Return the (x, y) coordinate for the center point of the cell that contains the specified text.  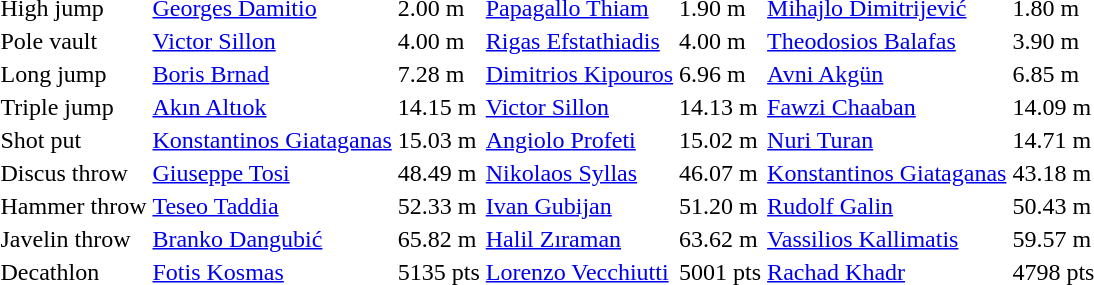
51.20 m (720, 206)
6.96 m (720, 74)
15.03 m (438, 140)
Vassilios Kallimatis (887, 239)
14.13 m (720, 107)
Teseo Taddia (272, 206)
48.49 m (438, 173)
46.07 m (720, 173)
Branko Dangubić (272, 239)
Avni Akgün (887, 74)
Nuri Turan (887, 140)
7.28 m (438, 74)
Boris Brnad (272, 74)
63.62 m (720, 239)
Angiolo Profeti (579, 140)
Nikolaos Syllas (579, 173)
Rigas Efstathiadis (579, 41)
Giuseppe Tosi (272, 173)
Theodosios Balafas (887, 41)
14.15 m (438, 107)
15.02 m (720, 140)
Halil Zıraman (579, 239)
52.33 m (438, 206)
Dimitrios Kipouros (579, 74)
Akın Altıok (272, 107)
Fawzi Chaaban (887, 107)
Rudolf Galin (887, 206)
Ivan Gubijan (579, 206)
65.82 m (438, 239)
